Scan for the cell matching the given text and deliver its (x, y) coordinate at center. 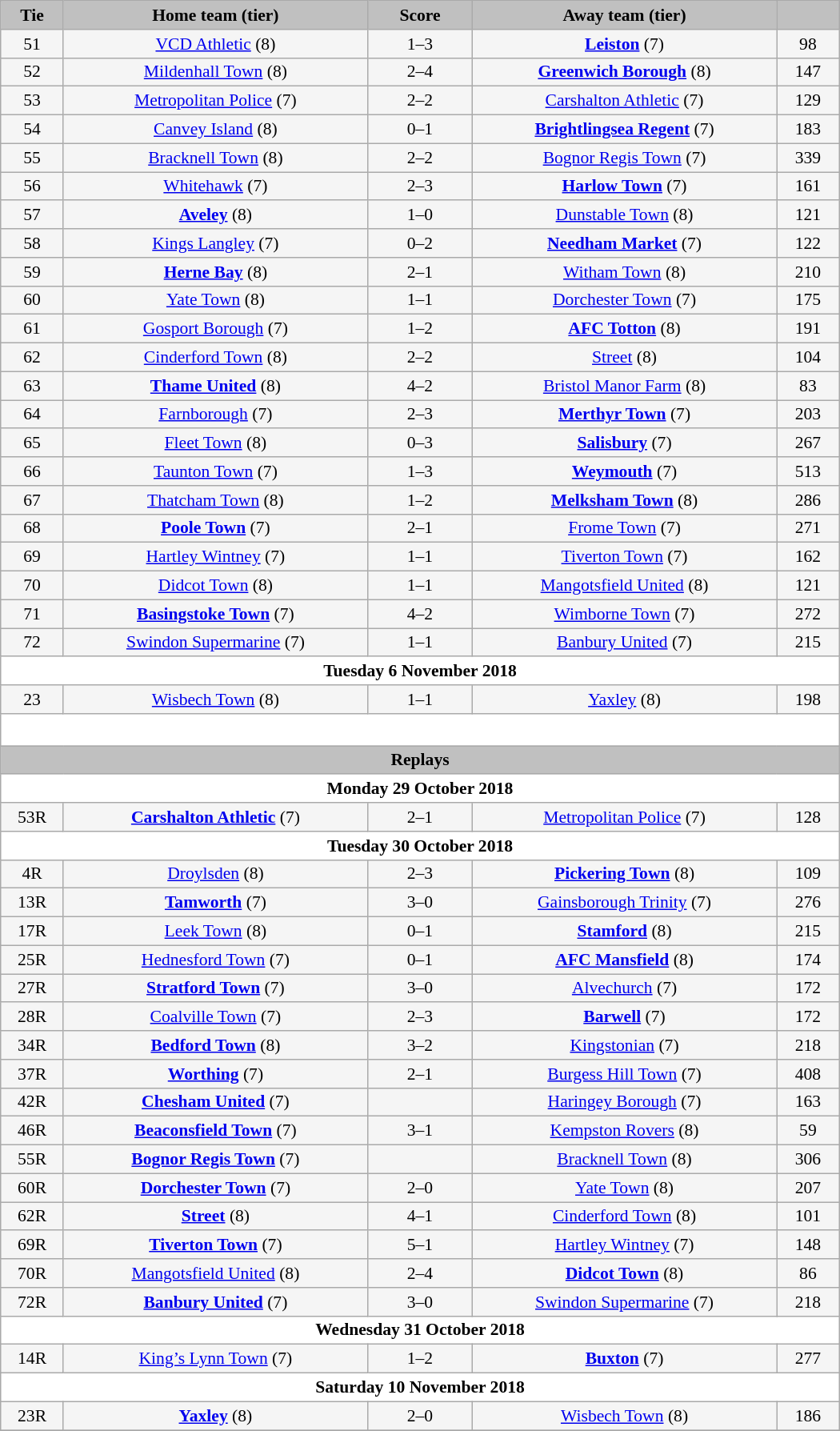
37R (32, 1074)
104 (808, 358)
Replays (420, 760)
Alvechurch (7) (625, 988)
86 (808, 1273)
Dunstable Town (8) (625, 215)
42R (32, 1102)
Leiston (7) (625, 44)
271 (808, 528)
Canvey Island (8) (215, 130)
272 (808, 614)
0–2 (419, 243)
267 (808, 443)
55R (32, 1160)
Thatcham Town (8) (215, 500)
513 (808, 471)
Stratford Town (7) (215, 988)
Barwell (7) (625, 1017)
Kempston Rovers (8) (625, 1131)
4–1 (419, 1217)
52 (32, 72)
14R (32, 1359)
Greenwich Borough (8) (625, 72)
Kings Langley (7) (215, 243)
66 (32, 471)
Thame United (8) (215, 386)
Tuesday 6 November 2018 (420, 671)
65 (32, 443)
69 (32, 557)
162 (808, 557)
23 (32, 699)
Bedford Town (8) (215, 1045)
Stamford (8) (625, 932)
0–3 (419, 443)
3–2 (419, 1045)
210 (808, 272)
Tuesday 30 October 2018 (420, 846)
AFC Totton (8) (625, 329)
Haringey Borough (7) (625, 1102)
55 (32, 158)
Leek Town (8) (215, 932)
72 (32, 643)
53 (32, 101)
Witham Town (8) (625, 272)
Coalville Town (7) (215, 1017)
161 (808, 186)
68 (32, 528)
17R (32, 932)
63 (32, 386)
198 (808, 699)
72R (32, 1302)
191 (808, 329)
60R (32, 1188)
Bristol Manor Farm (8) (625, 386)
69R (32, 1245)
Frome Town (7) (625, 528)
Saturday 10 November 2018 (420, 1388)
Buxton (7) (625, 1359)
83 (808, 386)
King’s Lynn Town (7) (215, 1359)
Merthyr Town (7) (625, 415)
147 (808, 72)
Harlow Town (7) (625, 186)
Brightlingsea Regent (7) (625, 130)
Hednesford Town (7) (215, 960)
Melksham Town (8) (625, 500)
57 (32, 215)
Herne Bay (8) (215, 272)
175 (808, 300)
23R (32, 1416)
Poole Town (7) (215, 528)
122 (808, 243)
5–1 (419, 1245)
Worthing (7) (215, 1074)
Pickering Town (8) (625, 874)
276 (808, 903)
Score (419, 15)
339 (808, 158)
Tamworth (7) (215, 903)
54 (32, 130)
Monday 29 October 2018 (420, 789)
3–1 (419, 1131)
306 (808, 1160)
Fleet Town (8) (215, 443)
Away team (tier) (625, 15)
Salisbury (7) (625, 443)
60 (32, 300)
28R (32, 1017)
109 (808, 874)
64 (32, 415)
62 (32, 358)
207 (808, 1188)
Kingstonian (7) (625, 1045)
4R (32, 874)
Weymouth (7) (625, 471)
Wednesday 31 October 2018 (420, 1330)
286 (808, 500)
Home team (tier) (215, 15)
53R (32, 817)
1–0 (419, 215)
Wimborne Town (7) (625, 614)
277 (808, 1359)
Gainsborough Trinity (7) (625, 903)
Droylsden (8) (215, 874)
58 (32, 243)
Needham Market (7) (625, 243)
129 (808, 101)
51 (32, 44)
61 (32, 329)
148 (808, 1245)
Tie (32, 15)
56 (32, 186)
AFC Mansfield (8) (625, 960)
174 (808, 960)
27R (32, 988)
128 (808, 817)
Whitehawk (7) (215, 186)
Mildenhall Town (8) (215, 72)
70R (32, 1273)
163 (808, 1102)
183 (808, 130)
186 (808, 1416)
62R (32, 1217)
Aveley (8) (215, 215)
25R (32, 960)
VCD Athletic (8) (215, 44)
34R (32, 1045)
203 (808, 415)
98 (808, 44)
Taunton Town (7) (215, 471)
Burgess Hill Town (7) (625, 1074)
71 (32, 614)
Beaconsfield Town (7) (215, 1131)
70 (32, 586)
Gosport Borough (7) (215, 329)
13R (32, 903)
Chesham United (7) (215, 1102)
46R (32, 1131)
408 (808, 1074)
101 (808, 1217)
Basingstoke Town (7) (215, 614)
67 (32, 500)
Farnborough (7) (215, 415)
